Return [x, y] of the center of cell containing provided text 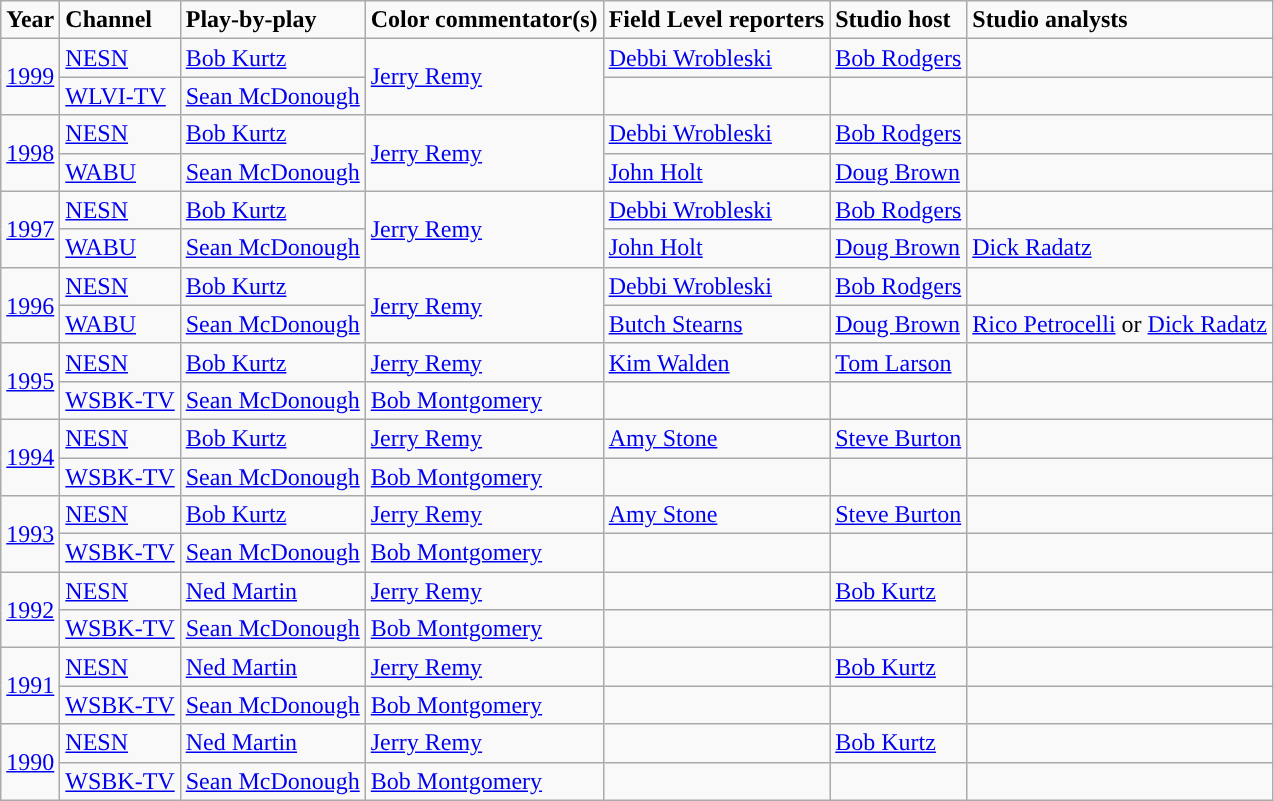
Field Level reporters [716, 20]
1997 [30, 229]
1992 [30, 610]
Studio host [898, 20]
Year [30, 20]
1998 [30, 153]
1991 [30, 686]
Channel [120, 20]
Play-by-play [272, 20]
Dick Radatz [1120, 248]
1994 [30, 457]
1990 [30, 762]
1999 [30, 77]
1993 [30, 534]
Studio analysts [1120, 20]
Color commentator(s) [484, 20]
Butch Stearns [716, 324]
1996 [30, 305]
Tom Larson [898, 362]
Rico Petrocelli or Dick Radatz [1120, 324]
Kim Walden [716, 362]
1995 [30, 381]
WLVI-TV [120, 96]
